Scan for the cell matching the given text and deliver its (x, y) coordinate at center. 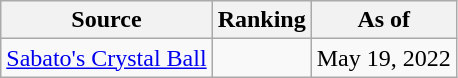
Ranking (262, 20)
Sabato's Crystal Ball (106, 58)
As of (384, 20)
Source (106, 20)
May 19, 2022 (384, 58)
